Return [X, Y] of the center of cell containing provided text 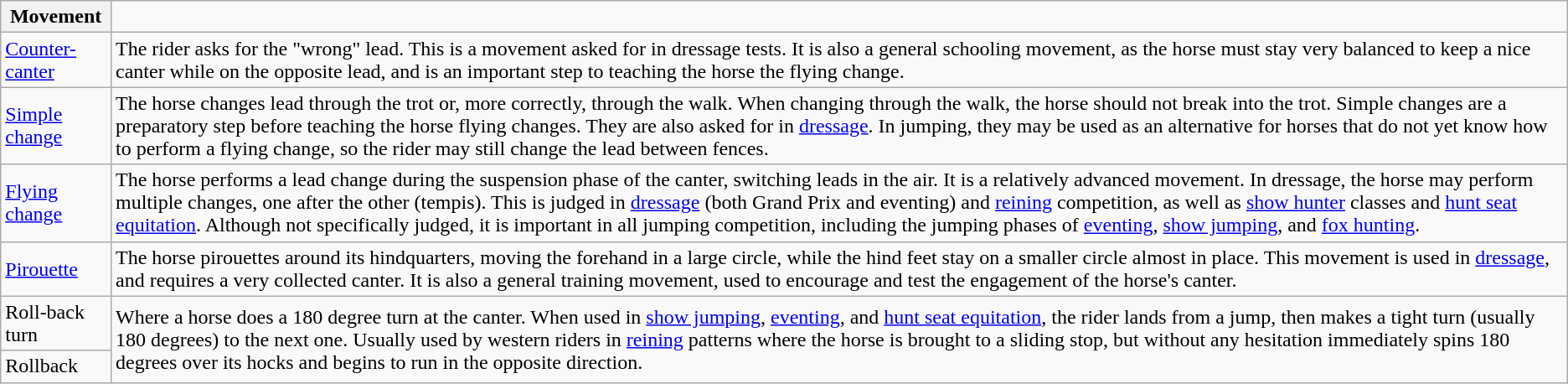
Movement [56, 17]
Counter-canter [56, 60]
Simple change [56, 126]
Roll-back turn [56, 324]
Pirouette [56, 268]
Rollback [56, 366]
Flying change [56, 203]
